Determine the [x, y] coordinate at the center of the cell enclosing the given text.  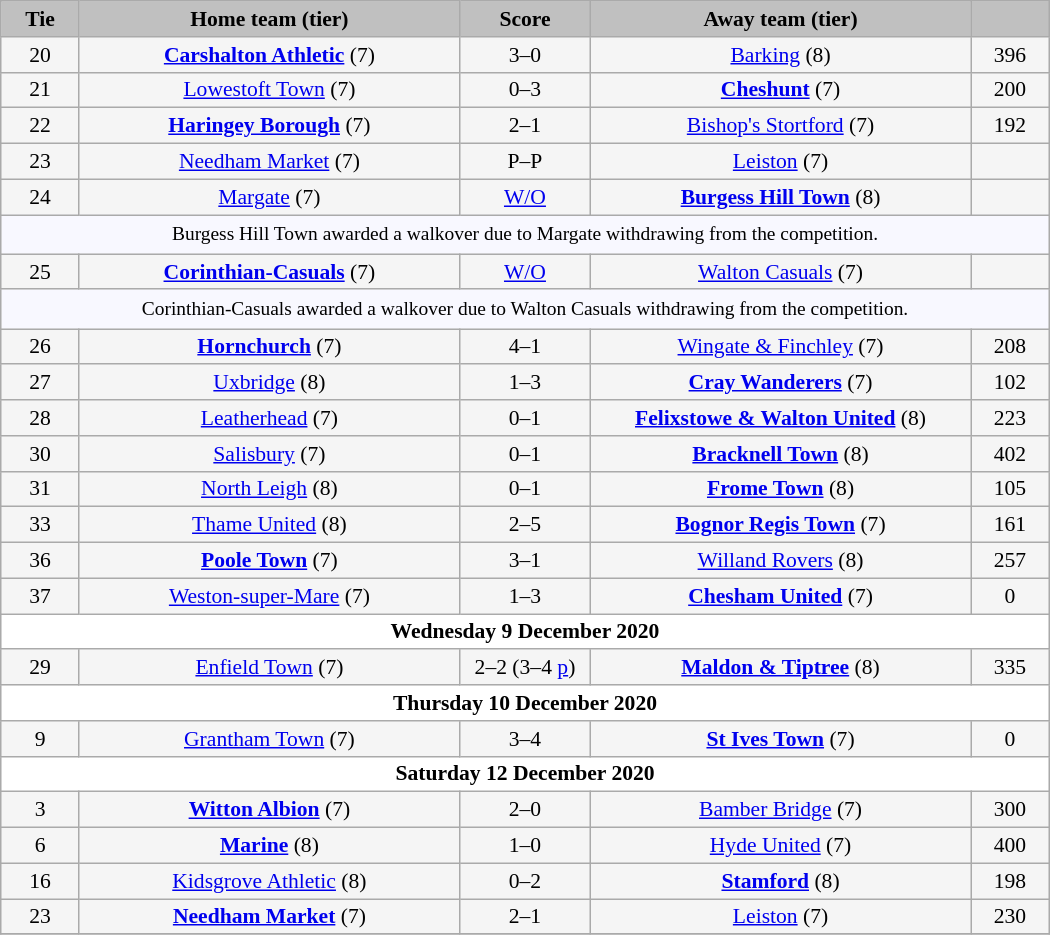
Maldon & Tiptree (8) [781, 668]
300 [1010, 810]
Thame United (8) [269, 525]
Walton Casuals (7) [781, 272]
Bishop's Stortford (7) [781, 126]
2–5 [524, 525]
Hyde United (7) [781, 846]
26 [40, 347]
Carshalton Athletic (7) [269, 55]
0–3 [524, 90]
Wingate & Finchley (7) [781, 347]
Witton Albion (7) [269, 810]
28 [40, 418]
Frome Town (8) [781, 489]
Cheshunt (7) [781, 90]
37 [40, 596]
105 [1010, 489]
Away team (tier) [781, 19]
Grantham Town (7) [269, 739]
200 [1010, 90]
3–1 [524, 561]
Bamber Bridge (7) [781, 810]
Kidsgrove Athletic (8) [269, 881]
Uxbridge (8) [269, 383]
2–2 (3–4 p) [524, 668]
16 [40, 881]
Weston-super-Mare (7) [269, 596]
Home team (tier) [269, 19]
Score [524, 19]
Lowestoft Town (7) [269, 90]
Marine (8) [269, 846]
Thursday 10 December 2020 [525, 703]
400 [1010, 846]
9 [40, 739]
Enfield Town (7) [269, 668]
192 [1010, 126]
3–0 [524, 55]
0–2 [524, 881]
Chesham United (7) [781, 596]
Corinthian-Casuals awarded a walkover due to Walton Casuals withdrawing from the competition. [525, 310]
3 [40, 810]
Salisbury (7) [269, 454]
Poole Town (7) [269, 561]
198 [1010, 881]
Margate (7) [269, 197]
P–P [524, 162]
24 [40, 197]
30 [40, 454]
257 [1010, 561]
Burgess Hill Town awarded a walkover due to Margate withdrawing from the competition. [525, 234]
31 [40, 489]
102 [1010, 383]
Felixstowe & Walton United (8) [781, 418]
Bracknell Town (8) [781, 454]
Leatherhead (7) [269, 418]
6 [40, 846]
27 [40, 383]
Burgess Hill Town (8) [781, 197]
22 [40, 126]
396 [1010, 55]
Bognor Regis Town (7) [781, 525]
Barking (8) [781, 55]
North Leigh (8) [269, 489]
3–4 [524, 739]
20 [40, 55]
St Ives Town (7) [781, 739]
Hornchurch (7) [269, 347]
25 [40, 272]
1–0 [524, 846]
223 [1010, 418]
Willand Rovers (8) [781, 561]
Haringey Borough (7) [269, 126]
Corinthian-Casuals (7) [269, 272]
208 [1010, 347]
402 [1010, 454]
Stamford (8) [781, 881]
Wednesday 9 December 2020 [525, 632]
Cray Wanderers (7) [781, 383]
230 [1010, 917]
36 [40, 561]
21 [40, 90]
Saturday 12 December 2020 [525, 774]
4–1 [524, 347]
335 [1010, 668]
161 [1010, 525]
33 [40, 525]
29 [40, 668]
2–0 [524, 810]
Tie [40, 19]
